Return the (X, Y) coordinate for the center point of the cell that contains the specified text.  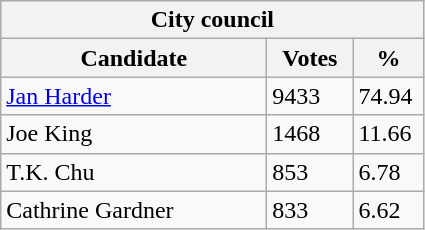
833 (310, 210)
9433 (310, 96)
6.78 (388, 172)
Joe King (134, 134)
City council (212, 20)
% (388, 58)
11.66 (388, 134)
T.K. Chu (134, 172)
853 (310, 172)
74.94 (388, 96)
1468 (310, 134)
6.62 (388, 210)
Votes (310, 58)
Candidate (134, 58)
Cathrine Gardner (134, 210)
Jan Harder (134, 96)
